Output the [x, y] coordinate of the center of the cell containing the given text.  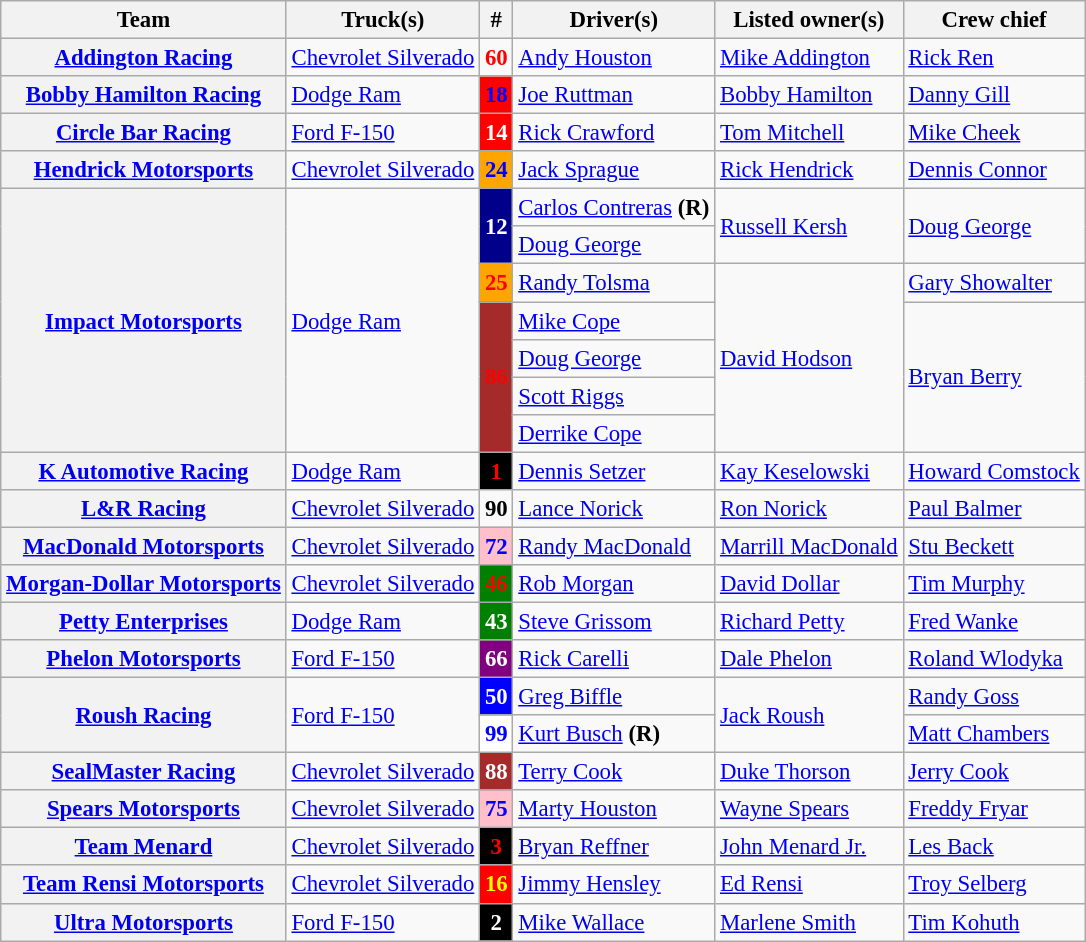
Mike Cope [614, 321]
86 [496, 377]
Team Menard [144, 847]
Ed Rensi [809, 885]
88 [496, 772]
Freddy Fryar [994, 809]
66 [496, 659]
MacDonald Motorsports [144, 546]
16 [496, 885]
Rick Hendrick [809, 170]
Randy MacDonald [614, 546]
David Hodson [809, 358]
Dale Phelon [809, 659]
99 [496, 734]
Steve Grissom [614, 621]
Lance Norick [614, 509]
Wayne Spears [809, 809]
# [496, 20]
Carlos Contreras (R) [614, 208]
Matt Chambers [994, 734]
Phelon Motorsports [144, 659]
75 [496, 809]
Dennis Setzer [614, 471]
Tim Murphy [994, 584]
Tom Mitchell [809, 133]
Mike Cheek [994, 133]
Fred Wanke [994, 621]
Jack Roush [809, 716]
Petty Enterprises [144, 621]
72 [496, 546]
14 [496, 133]
18 [496, 95]
Rick Carelli [614, 659]
Truck(s) [382, 20]
Marrill MacDonald [809, 546]
Andy Houston [614, 58]
Addington Racing [144, 58]
Rick Crawford [614, 133]
SealMaster Racing [144, 772]
Kurt Busch (R) [614, 734]
24 [496, 170]
Marty Houston [614, 809]
3 [496, 847]
Danny Gill [994, 95]
Rick Ren [994, 58]
David Dollar [809, 584]
Ron Norick [809, 509]
Mike Wallace [614, 922]
Russell Kersh [809, 226]
Derrike Cope [614, 433]
Listed owner(s) [809, 20]
Team Rensi Motorsports [144, 885]
Tim Kohuth [994, 922]
Crew chief [994, 20]
Hendrick Motorsports [144, 170]
Jimmy Hensley [614, 885]
Richard Petty [809, 621]
Mike Addington [809, 58]
Circle Bar Racing [144, 133]
Team [144, 20]
Roland Wlodyka [994, 659]
Bryan Reffner [614, 847]
Driver(s) [614, 20]
Joe Ruttman [614, 95]
Morgan-Dollar Motorsports [144, 584]
Paul Balmer [994, 509]
60 [496, 58]
Scott Riggs [614, 396]
Bobby Hamilton [809, 95]
Jerry Cook [994, 772]
Duke Thorson [809, 772]
Jack Sprague [614, 170]
K Automotive Racing [144, 471]
90 [496, 509]
Troy Selberg [994, 885]
Randy Tolsma [614, 283]
Spears Motorsports [144, 809]
43 [496, 621]
Greg Biffle [614, 697]
Bobby Hamilton Racing [144, 95]
25 [496, 283]
Howard Comstock [994, 471]
Rob Morgan [614, 584]
Gary Showalter [994, 283]
12 [496, 226]
John Menard Jr. [809, 847]
2 [496, 922]
Stu Beckett [994, 546]
Kay Keselowski [809, 471]
Randy Goss [994, 697]
50 [496, 697]
Les Back [994, 847]
Marlene Smith [809, 922]
Roush Racing [144, 716]
Terry Cook [614, 772]
Ultra Motorsports [144, 922]
46 [496, 584]
1 [496, 471]
Impact Motorsports [144, 320]
Dennis Connor [994, 170]
Bryan Berry [994, 377]
L&R Racing [144, 509]
